Output the (X, Y) coordinate of the center of the cell containing the given text.  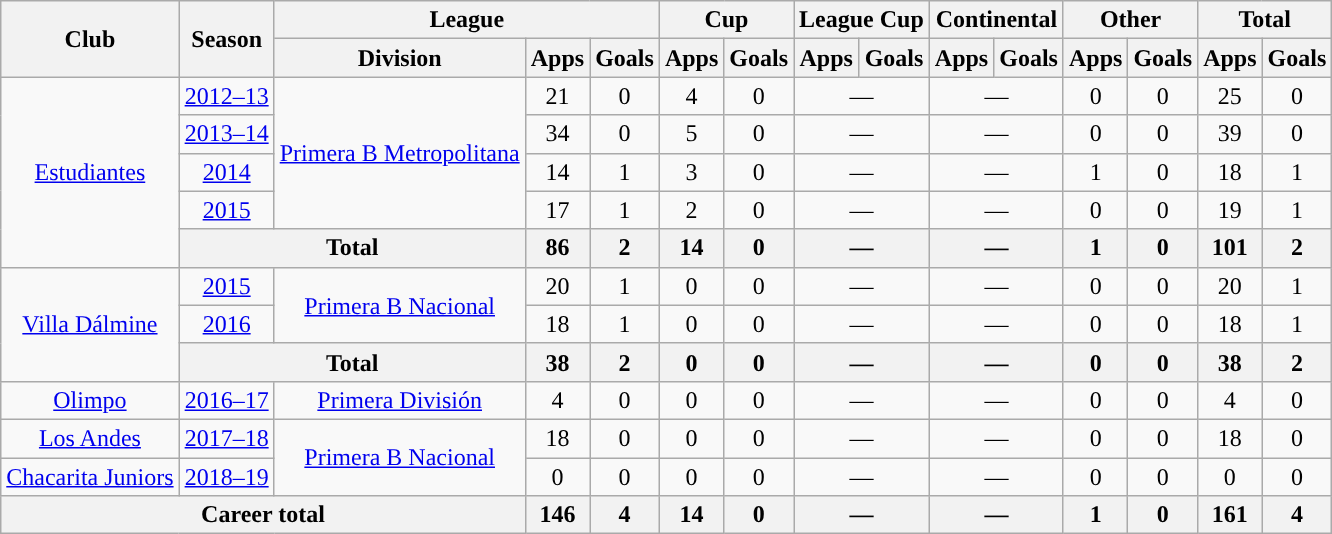
3 (691, 172)
Primera División (400, 400)
Los Andes (90, 438)
2014 (226, 172)
Season (226, 39)
2016 (226, 324)
161 (1230, 515)
Other (1130, 20)
Primera B Metropolitana (400, 153)
39 (1230, 134)
2012–13 (226, 96)
Chacarita Juniors (90, 477)
2018–19 (226, 477)
86 (557, 248)
25 (1230, 96)
Olimpo (90, 400)
Estudiantes (90, 172)
Continental (996, 20)
5 (691, 134)
19 (1230, 210)
2017–18 (226, 438)
2013–14 (226, 134)
146 (557, 515)
21 (557, 96)
Cup (726, 20)
League Cup (862, 20)
Career total (263, 515)
Villa Dálmine (90, 324)
34 (557, 134)
Club (90, 39)
101 (1230, 248)
League (466, 20)
17 (557, 210)
2016–17 (226, 400)
Division (400, 58)
